Scan for the cell matching the given text and deliver its [x, y] coordinate at center. 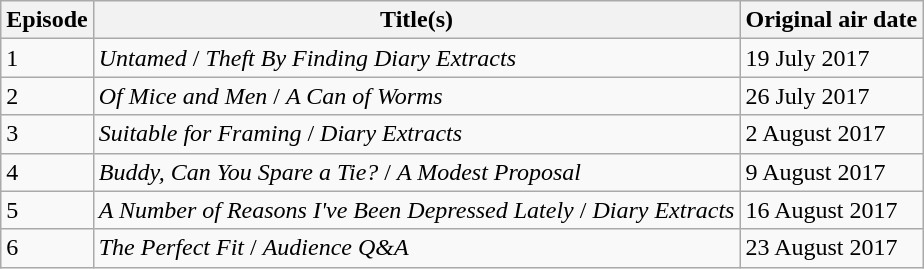
3 [47, 134]
6 [47, 248]
Of Mice and Men / A Can of Worms [416, 96]
16 August 2017 [832, 210]
A Number of Reasons I've Been Depressed Lately / Diary Extracts [416, 210]
Buddy, Can You Spare a Tie? / A Modest Proposal [416, 172]
23 August 2017 [832, 248]
The Perfect Fit / Audience Q&A [416, 248]
Suitable for Framing / Diary Extracts [416, 134]
5 [47, 210]
Title(s) [416, 20]
2 [47, 96]
26 July 2017 [832, 96]
4 [47, 172]
Original air date [832, 20]
9 August 2017 [832, 172]
2 August 2017 [832, 134]
Episode [47, 20]
19 July 2017 [832, 58]
1 [47, 58]
Untamed / Theft By Finding Diary Extracts [416, 58]
